Find where the given text appears and provide that cell's center as [X, Y] coordinate. 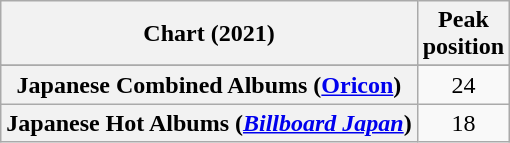
24 [463, 85]
Peakposition [463, 34]
Chart (2021) [209, 34]
Japanese Combined Albums (Oricon) [209, 85]
18 [463, 123]
Japanese Hot Albums (Billboard Japan) [209, 123]
